Detect which cell encompasses the target text, then output its [x, y] center coordinate. 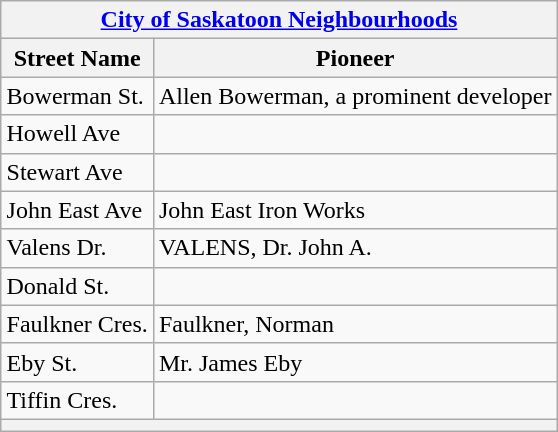
Valens Dr. [77, 248]
John East Ave [77, 210]
Mr. James Eby [355, 362]
Bowerman St. [77, 96]
Eby St. [77, 362]
Faulkner Cres. [77, 324]
Tiffin Cres. [77, 400]
Donald St. [77, 286]
VALENS, Dr. John A. [355, 248]
Pioneer [355, 58]
Howell Ave [77, 134]
Faulkner, Norman [355, 324]
Stewart Ave [77, 172]
Street Name [77, 58]
John East Iron Works [355, 210]
Allen Bowerman, a prominent developer [355, 96]
City of Saskatoon Neighbourhoods [279, 20]
